Detect which cell encompasses the target text, then output its [X, Y] center coordinate. 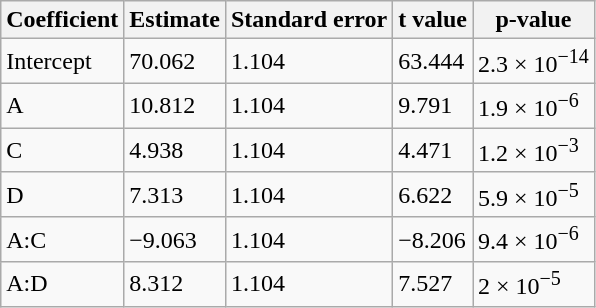
Intercept [62, 62]
A:D [62, 284]
Coefficient [62, 20]
8.312 [175, 284]
2 × 10−5 [533, 284]
6.622 [433, 194]
7.313 [175, 194]
p-value [533, 20]
5.9 × 10−5 [533, 194]
70.062 [175, 62]
7.527 [433, 284]
Standard error [308, 20]
9.4 × 10−6 [533, 240]
4.471 [433, 150]
1.9 × 10−6 [533, 106]
10.812 [175, 106]
Estimate [175, 20]
−8.206 [433, 240]
A [62, 106]
A:C [62, 240]
63.444 [433, 62]
−9.063 [175, 240]
C [62, 150]
2.3 × 10−14 [533, 62]
D [62, 194]
1.2 × 10−3 [533, 150]
t value [433, 20]
9.791 [433, 106]
4.938 [175, 150]
